Output the [X, Y] coordinate of the center of the cell containing the given text.  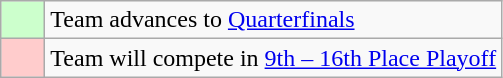
Team advances to Quarterfinals [274, 20]
Team will compete in 9th – 16th Place Playoff [274, 58]
